Determine the [x, y] coordinate at the center of the cell enclosing the given text.  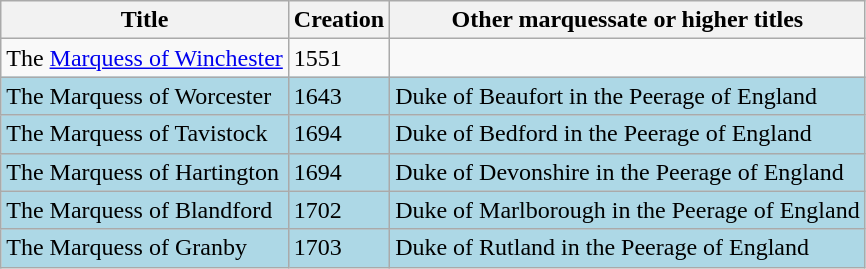
The Marquess of Blandford [145, 210]
Duke of Rutland in the Peerage of England [628, 248]
Duke of Marlborough in the Peerage of England [628, 210]
Duke of Bedford in the Peerage of England [628, 134]
1703 [338, 248]
Other marquessate or higher titles [628, 20]
The Marquess of Tavistock [145, 134]
Title [145, 20]
Duke of Devonshire in the Peerage of England [628, 172]
1643 [338, 96]
The Marquess of Worcester [145, 96]
Duke of Beaufort in the Peerage of England [628, 96]
The Marquess of Granby [145, 248]
1702 [338, 210]
1551 [338, 58]
The Marquess of Winchester [145, 58]
The Marquess of Hartington [145, 172]
Creation [338, 20]
